For the text-containing cell, return its midpoint in [x, y] coordinate format. 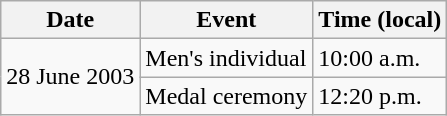
Medal ceremony [226, 96]
Men's individual [226, 58]
Event [226, 20]
10:00 a.m. [380, 58]
Date [70, 20]
12:20 p.m. [380, 96]
28 June 2003 [70, 77]
Time (local) [380, 20]
